Extract the (x, y) coordinate from the center of the cell holding the provided text.  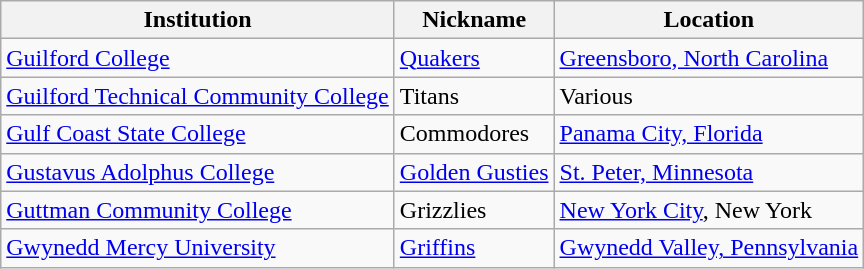
Guilford Technical Community College (198, 96)
Greensboro, North Carolina (709, 58)
Institution (198, 20)
St. Peter, Minnesota (709, 172)
Griffins (474, 248)
Gustavus Adolphus College (198, 172)
Titans (474, 96)
Guttman Community College (198, 210)
Panama City, Florida (709, 134)
Location (709, 20)
Gulf Coast State College (198, 134)
Golden Gusties (474, 172)
Nickname (474, 20)
Gwynedd Valley, Pennsylvania (709, 248)
New York City, New York (709, 210)
Commodores (474, 134)
Grizzlies (474, 210)
Gwynedd Mercy University (198, 248)
Quakers (474, 58)
Various (709, 96)
Guilford College (198, 58)
